Find where the given text appears and provide that cell's center as (x, y) coordinate. 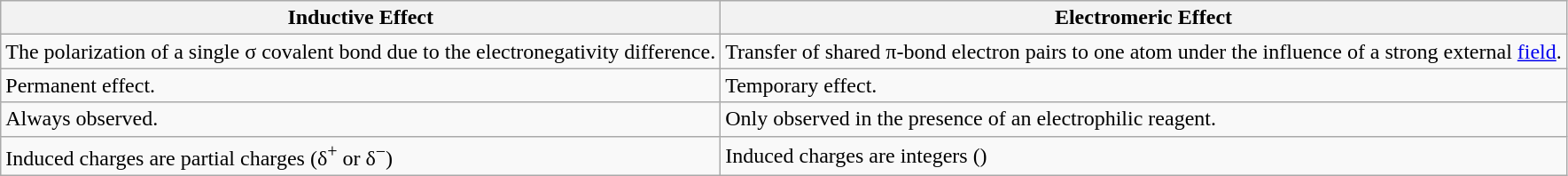
Always observed. (361, 119)
Inductive Effect (361, 18)
Induced charges are partial charges (δ+ or δ−) (361, 156)
Transfer of shared π-bond electron pairs to one atom under the influence of a strong external field. (1143, 52)
Only observed in the presence of an electrophilic reagent. (1143, 119)
Temporary effect. (1143, 85)
Electromeric Effect (1143, 18)
Permanent effect. (361, 85)
The polarization of a single σ covalent bond due to the electronegativity difference. (361, 52)
Induced charges are integers () (1143, 156)
